Detect which cell encompasses the target text, then output its [x, y] center coordinate. 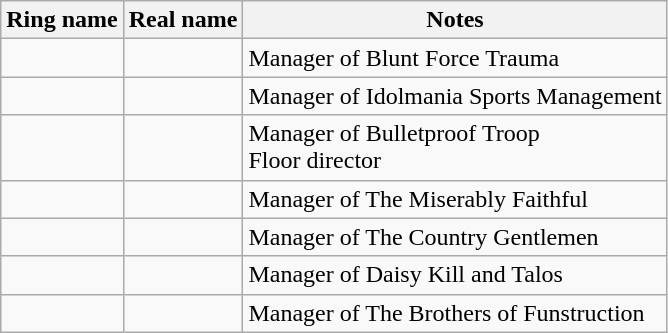
Manager of The Country Gentlemen [455, 237]
Notes [455, 20]
Manager of The Miserably Faithful [455, 199]
Manager of The Brothers of Funstruction [455, 313]
Manager of Idolmania Sports Management [455, 96]
Ring name [62, 20]
Manager of Bulletproof TroopFloor director [455, 148]
Manager of Daisy Kill and Talos [455, 275]
Real name [183, 20]
Manager of Blunt Force Trauma [455, 58]
